Return [X, Y] of the center of cell containing provided text 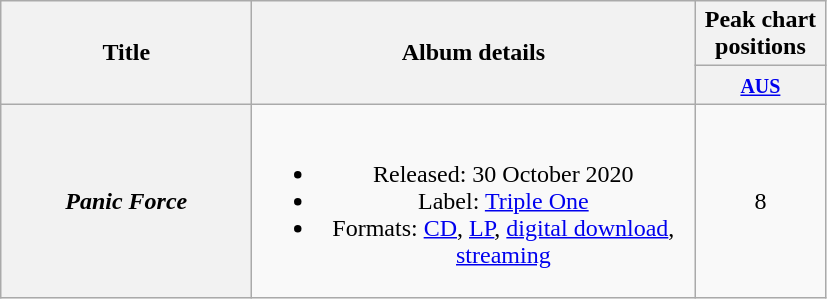
AUS [760, 85]
Album details [474, 52]
Title [126, 52]
Peak chartpositions [760, 34]
8 [760, 201]
Released: 30 October 2020Label: Triple OneFormats: CD, LP, digital download, streaming [474, 201]
Panic Force [126, 201]
